Capture the cell that displays the provided text and extract its (x, y) central coordinate. 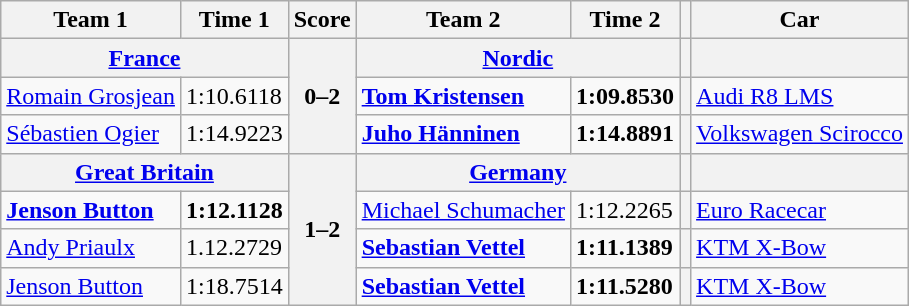
1:12.1128 (234, 210)
Germany (518, 172)
0–2 (322, 96)
1:14.9223 (234, 134)
Score (322, 20)
Michael Schumacher (463, 210)
1:18.7514 (234, 286)
Volkswagen Scirocco (800, 134)
1.12.2729 (234, 248)
Sébastien Ogier (91, 134)
Tom Kristensen (463, 96)
Euro Racecar (800, 210)
1:11.1389 (624, 248)
Juho Hänninen (463, 134)
Audi R8 LMS (800, 96)
1:11.5280 (624, 286)
Great Britain (144, 172)
Car (800, 20)
Time 2 (624, 20)
1:14.8891 (624, 134)
Nordic (518, 58)
Andy Priaulx (91, 248)
Team 1 (91, 20)
1:10.6118 (234, 96)
Time 1 (234, 20)
Romain Grosjean (91, 96)
1:09.8530 (624, 96)
1:12.2265 (624, 210)
France (144, 58)
1–2 (322, 229)
Team 2 (463, 20)
